Pinpoint the cell where the given text exists, returning its [x, y] midpoint coordinate. 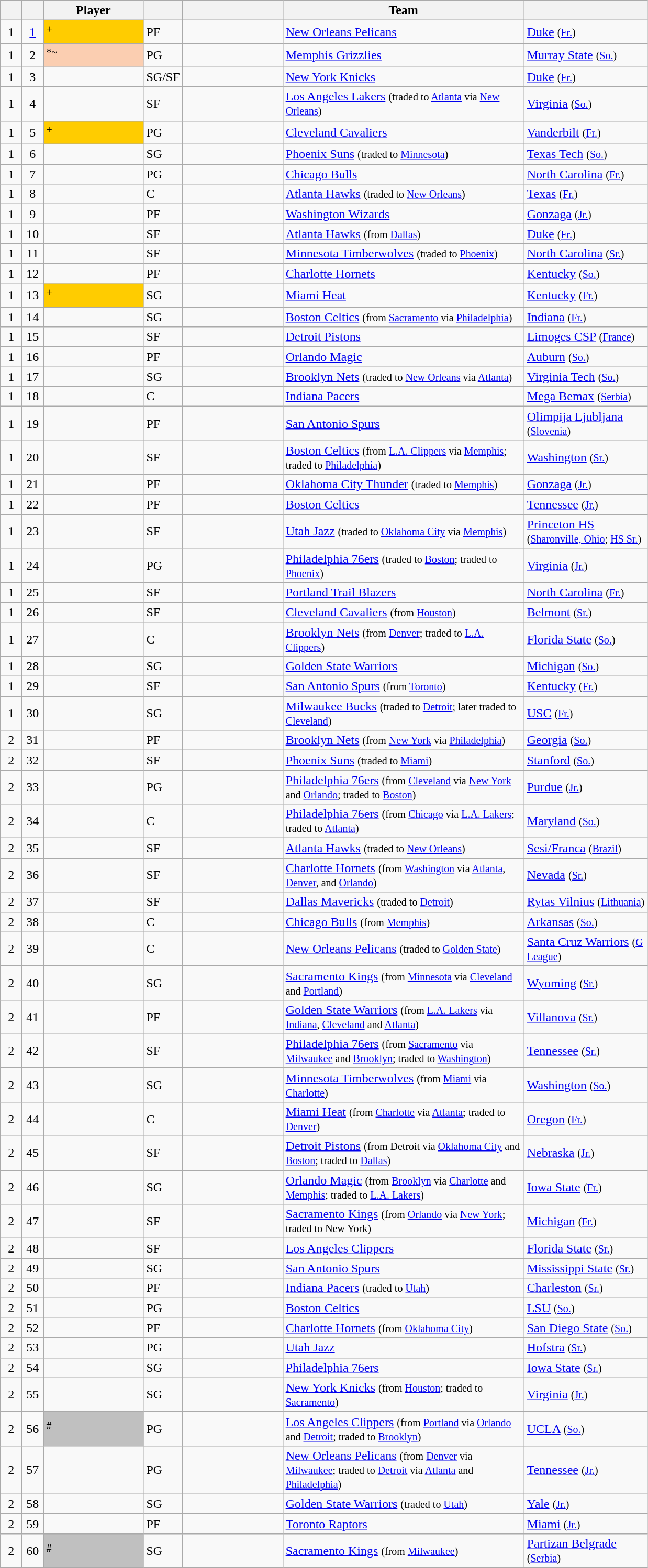
Boston Celtics (from L.A. Clippers via Memphis; traded to Philadelphia) [403, 457]
New York Knicks [403, 77]
Brooklyn Nets (from New York via Philadelphia) [403, 740]
Murray State (So.) [586, 55]
53 [32, 1348]
Miami (Jr.) [586, 1524]
18 [32, 397]
Texas (Fr.) [586, 194]
Stanford (So.) [586, 760]
Georgia (So.) [586, 740]
30 [32, 714]
5 [32, 133]
Arkansas (So.) [586, 922]
Mississippi State (Sr.) [586, 1268]
Minnesota Timberwolves (traded to Phoenix) [403, 254]
Miami Heat [403, 295]
17 [32, 377]
28 [32, 666]
Michigan (Fr.) [586, 1221]
Hofstra (Sr.) [586, 1348]
45 [32, 1153]
37 [32, 902]
Orlando Magic (from Brooklyn via Charlotte and Memphis; traded to L.A. Lakers) [403, 1188]
Philadelphia 76ers (from Cleveland via New York and Orlando; traded to Boston) [403, 787]
Cleveland Cavaliers [403, 133]
Oregon (Fr.) [586, 1119]
41 [32, 1017]
Indiana Pacers [403, 397]
Nebraska (Jr.) [586, 1153]
Charlotte Hornets [403, 274]
Atlanta Hawks (from Dallas) [403, 234]
58 [32, 1504]
Belmont (Sr.) [586, 612]
Villanova (Sr.) [586, 1017]
Indiana Pacers (traded to Utah) [403, 1288]
New Orleans Pelicans (from Denver via Milwaukee; traded to Detroit via Atlanta and Philadelphia) [403, 1470]
Florida State (Sr.) [586, 1248]
23 [32, 532]
Princeton HS (Sharonville, Ohio; HS Sr.) [586, 532]
Tennessee (Sr.) [586, 1051]
12 [32, 274]
10 [32, 234]
Golden State Warriors [403, 666]
Auburn (So.) [586, 357]
Utah Jazz [403, 1348]
Milwaukee Bucks (traded to Detroit; later traded to Cleveland) [403, 714]
Portland Trail Blazers [403, 592]
50 [32, 1288]
Sacramento Kings (from Minnesota via Cleveland and Portland) [403, 983]
SG/SF [163, 77]
Rytas Vilnius (Lithuania) [586, 902]
6 [32, 154]
Maryland (So.) [586, 821]
Indiana (Fr.) [586, 317]
Phoenix Suns (traded to Minnesota) [403, 154]
Golden State Warriors (traded to Utah) [403, 1504]
Purdue (Jr.) [586, 787]
Oklahoma City Thunder (traded to Memphis) [403, 484]
Memphis Grizzlies [403, 55]
Washington Wizards [403, 214]
46 [32, 1188]
Orlando Magic [403, 357]
Nevada (Sr.) [586, 875]
59 [32, 1524]
4 [32, 104]
38 [32, 922]
Los Angeles Lakers (traded to Atlanta via New Orleans) [403, 104]
9 [32, 214]
Philadelphia 76ers (from Chicago via L.A. Lakers; traded to Atlanta) [403, 821]
8 [32, 194]
San Antonio Spurs (from Toronto) [403, 686]
Washington (Sr.) [586, 457]
47 [32, 1221]
Sacramento Kings (from Orlando via New York; traded to New York) [403, 1221]
USC (Fr.) [586, 714]
Toronto Raptors [403, 1524]
Kentucky (So.) [586, 274]
Philadelphia 76ers [403, 1368]
Chicago Bulls [403, 174]
35 [32, 848]
20 [32, 457]
Philadelphia 76ers (from Sacramento via Milwaukee and Brooklyn; traded to Washington) [403, 1051]
North Carolina (Sr.) [586, 254]
21 [32, 484]
Los Angeles Clippers (from Portland via Orlando and Detroit; traded to Brooklyn) [403, 1428]
39 [32, 949]
LSU (So.) [586, 1308]
Sacramento Kings (from Milwaukee) [403, 1551]
25 [32, 592]
51 [32, 1308]
Limoges CSP (France) [586, 337]
Team [403, 10]
54 [32, 1368]
27 [32, 639]
Iowa State (Fr.) [586, 1188]
Olimpija Ljubljana (Slovenia) [586, 424]
26 [32, 612]
11 [32, 254]
Florida State (So.) [586, 639]
New Orleans Pelicans [403, 32]
Brooklyn Nets (from Denver; traded to L.A. Clippers) [403, 639]
Miami Heat (from Charlotte via Atlanta; traded to Denver) [403, 1119]
24 [32, 565]
Charlotte Hornets (from Washington via Atlanta, Denver, and Orlando) [403, 875]
29 [32, 686]
33 [32, 787]
Minnesota Timberwolves (from Miami via Charlotte) [403, 1085]
56 [32, 1428]
32 [32, 760]
Player [93, 10]
14 [32, 317]
*~ [93, 55]
42 [32, 1051]
52 [32, 1328]
Chicago Bulls (from Memphis) [403, 922]
19 [32, 424]
Brooklyn Nets (traded to New Orleans via Atlanta) [403, 377]
31 [32, 740]
40 [32, 983]
48 [32, 1248]
Philadelphia 76ers (traded to Boston; traded to Phoenix) [403, 565]
UCLA (So.) [586, 1428]
Virginia (So.) [586, 104]
60 [32, 1551]
Sesi/Franca (Brazil) [586, 848]
Washington (So.) [586, 1085]
Utah Jazz (traded to Oklahoma City via Memphis) [403, 532]
Cleveland Cavaliers (from Houston) [403, 612]
49 [32, 1268]
Yale (Jr.) [586, 1504]
16 [32, 357]
Phoenix Suns (traded to Miami) [403, 760]
Los Angeles Clippers [403, 1248]
Michigan (So.) [586, 666]
57 [32, 1470]
Iowa State (Sr.) [586, 1368]
43 [32, 1085]
22 [32, 504]
Detroit Pistons (from Detroit via Oklahoma City and Boston; traded to Dallas) [403, 1153]
Mega Bemax (Serbia) [586, 397]
New Orleans Pelicans (traded to Golden State) [403, 949]
36 [32, 875]
San Diego State (So.) [586, 1328]
15 [32, 337]
Dallas Mavericks (traded to Detroit) [403, 902]
Vanderbilt (Fr.) [586, 133]
3 [32, 77]
34 [32, 821]
7 [32, 174]
Santa Cruz Warriors (G League) [586, 949]
44 [32, 1119]
Texas Tech (So.) [586, 154]
Boston Celtics (from Sacramento via Philadelphia) [403, 317]
Detroit Pistons [403, 337]
Charleston (Sr.) [586, 1288]
Golden State Warriors (from L.A. Lakers via Indiana, Cleveland and Atlanta) [403, 1017]
New York Knicks (from Houston; traded to Sacramento) [403, 1395]
Wyoming (Sr.) [586, 983]
13 [32, 295]
55 [32, 1395]
Charlotte Hornets (from Oklahoma City) [403, 1328]
Virginia Tech (So.) [586, 377]
Partizan Belgrade (Serbia) [586, 1551]
